Locate the cell with the specified text and output its (X, Y) center coordinate. 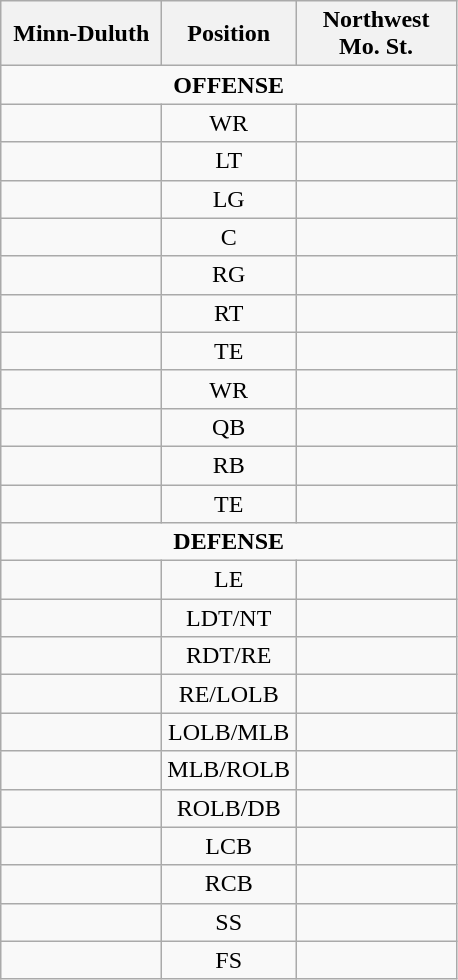
ROLB/DB (229, 808)
LE (229, 580)
FS (229, 960)
LOLB/MLB (229, 732)
MLB/ROLB (229, 770)
LCB (229, 846)
RCB (229, 884)
RT (229, 313)
LDT/NT (229, 618)
QB (229, 427)
SS (229, 922)
LG (229, 199)
OFFENSE (229, 85)
LT (229, 161)
C (229, 237)
RE/LOLB (229, 694)
RG (229, 275)
RB (229, 465)
Minn-Duluth (82, 34)
Northwest Mo. St. (376, 34)
DEFENSE (229, 542)
RDT/RE (229, 656)
Position (229, 34)
